Detect which cell encompasses the target text, then output its [X, Y] center coordinate. 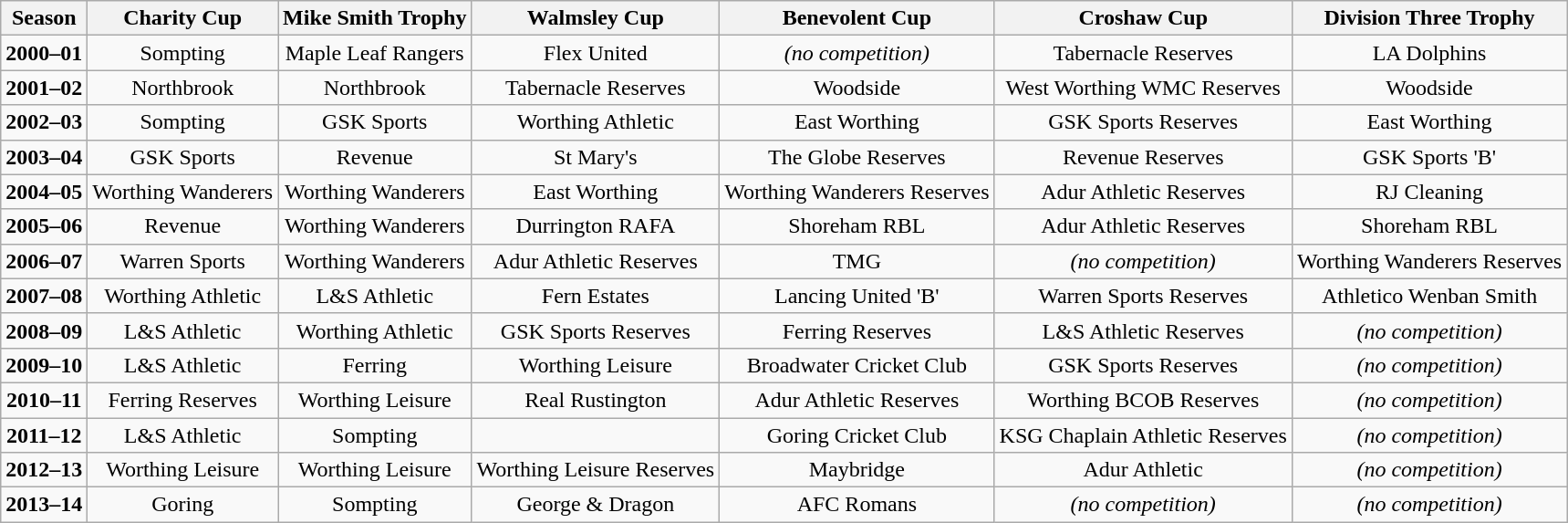
GSK Sports 'B' [1428, 157]
Fern Estates [596, 296]
Broadwater Cricket Club [857, 365]
L&S Athletic Reserves [1143, 330]
George & Dragon [596, 505]
TMG [857, 261]
2001–02 [44, 88]
Durrington RAFA [596, 226]
KSG Chaplain Athletic Reserves [1143, 435]
AFC Romans [857, 505]
Worthing BCOB Reserves [1143, 400]
Maple Leaf Rangers [375, 53]
2009–10 [44, 365]
Warren Sports Reserves [1143, 296]
2010–11 [44, 400]
2013–14 [44, 505]
West Worthing WMC Reserves [1143, 88]
2002–03 [44, 122]
Athletico Wenban Smith [1428, 296]
Adur Athletic [1143, 470]
RJ Cleaning [1428, 192]
Revenue Reserves [1143, 157]
Maybridge [857, 470]
Season [44, 18]
The Globe Reserves [857, 157]
Goring [182, 505]
2006–07 [44, 261]
Mike Smith Trophy [375, 18]
2000–01 [44, 53]
2007–08 [44, 296]
Flex United [596, 53]
Worthing Leisure Reserves [596, 470]
Ferring [375, 365]
Charity Cup [182, 18]
Lancing United 'B' [857, 296]
Croshaw Cup [1143, 18]
2012–13 [44, 470]
Goring Cricket Club [857, 435]
LA Dolphins [1428, 53]
St Mary's [596, 157]
2008–09 [44, 330]
Warren Sports [182, 261]
2003–04 [44, 157]
Real Rustington [596, 400]
Division Three Trophy [1428, 18]
2005–06 [44, 226]
2011–12 [44, 435]
Benevolent Cup [857, 18]
2004–05 [44, 192]
Walmsley Cup [596, 18]
